Identify which cell holds the provided text, then report its (x, y) central coordinate. 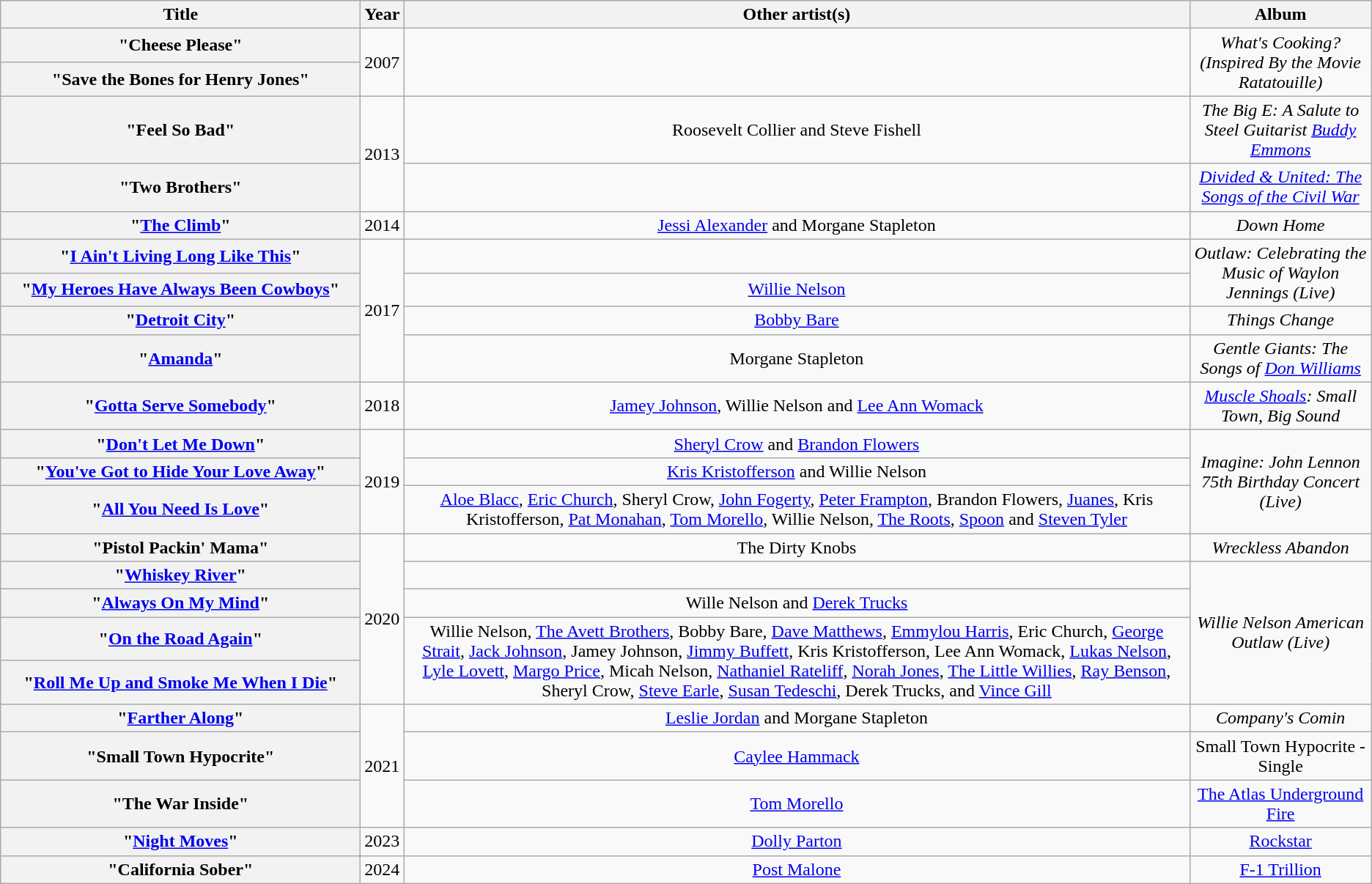
"I Ain't Living Long Like This" (180, 256)
Willie Nelson (797, 290)
2017 (383, 311)
Wreckless Abandon (1280, 548)
What's Cooking? (Inspired By the Movie Ratatouille) (1280, 62)
2007 (383, 62)
"The War Inside" (180, 803)
2023 (383, 841)
Album (1280, 15)
Tom Morello (797, 803)
Year (383, 15)
"Save the Bones for Henry Jones" (180, 79)
"Cheese Please" (180, 45)
Bobby Bare (797, 320)
Wille Nelson and Derek Trucks (797, 603)
Small Town Hypocrite - Single (1280, 756)
"Two Brothers" (180, 188)
Divided & United: The Songs of the Civil War (1280, 188)
Down Home (1280, 225)
2020 (383, 619)
Gentle Giants: The Songs of Don Williams (1280, 358)
The Big E: A Salute to Steel Guitarist Buddy Emmons (1280, 130)
"Pistol Packin' Mama" (180, 548)
"Roll Me Up and Smoke Me When I Die" (180, 682)
2024 (383, 869)
Imagine: John Lennon 75th Birthday Concert (Live) (1280, 481)
"Don't Let Me Down" (180, 443)
2013 (383, 154)
"You've Got to Hide Your Love Away" (180, 471)
"My Heroes Have Always Been Cowboys" (180, 290)
"Feel So Bad" (180, 130)
Leslie Jordan and Morgane Stapleton (797, 718)
F-1 Trillion (1280, 869)
"On the Road Again" (180, 639)
Roosevelt Collier and Steve Fishell (797, 130)
Rockstar (1280, 841)
2018 (383, 406)
"Night Moves" (180, 841)
The Atlas Underground Fire (1280, 803)
The Dirty Knobs (797, 548)
"All You Need Is Love" (180, 509)
"Always On My Mind" (180, 603)
Title (180, 15)
2014 (383, 225)
Caylee Hammack (797, 756)
"Gotta Serve Somebody" (180, 406)
"Detroit City" (180, 320)
Kris Kristofferson and Willie Nelson (797, 471)
Other artist(s) (797, 15)
Things Change (1280, 320)
"Farther Along" (180, 718)
"The Climb" (180, 225)
2019 (383, 481)
Morgane Stapleton (797, 358)
Muscle Shoals: Small Town, Big Sound (1280, 406)
Jamey Johnson, Willie Nelson and Lee Ann Womack (797, 406)
Sheryl Crow and Brandon Flowers (797, 443)
"Amanda" (180, 358)
Company's Comin (1280, 718)
"Whiskey River" (180, 575)
Jessi Alexander and Morgane Stapleton (797, 225)
"California Sober" (180, 869)
Post Malone (797, 869)
Willie Nelson American Outlaw (Live) (1280, 633)
Outlaw: Celebrating the Music of Waylon Jennings (Live) (1280, 273)
2021 (383, 766)
"Small Town Hypocrite" (180, 756)
Dolly Parton (797, 841)
